Return [X, Y] of the center of cell containing provided text 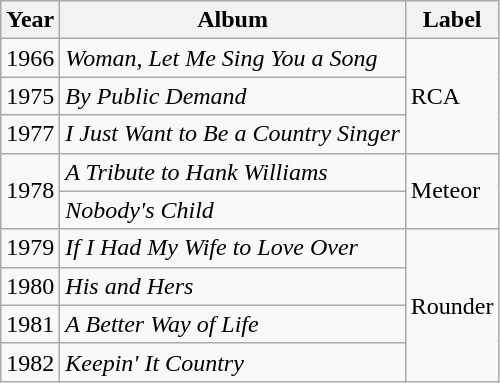
1977 [30, 134]
His and Hers [232, 286]
1979 [30, 248]
I Just Want to Be a Country Singer [232, 134]
Nobody's Child [232, 210]
Label [452, 20]
Meteor [452, 191]
Album [232, 20]
1966 [30, 58]
1981 [30, 324]
Rounder [452, 305]
1982 [30, 362]
Year [30, 20]
1975 [30, 96]
By Public Demand [232, 96]
1980 [30, 286]
1978 [30, 191]
RCA [452, 96]
A Tribute to Hank Williams [232, 172]
A Better Way of Life [232, 324]
Woman, Let Me Sing You a Song [232, 58]
Keepin' It Country [232, 362]
If I Had My Wife to Love Over [232, 248]
